Return (X, Y) of the center of cell containing provided text 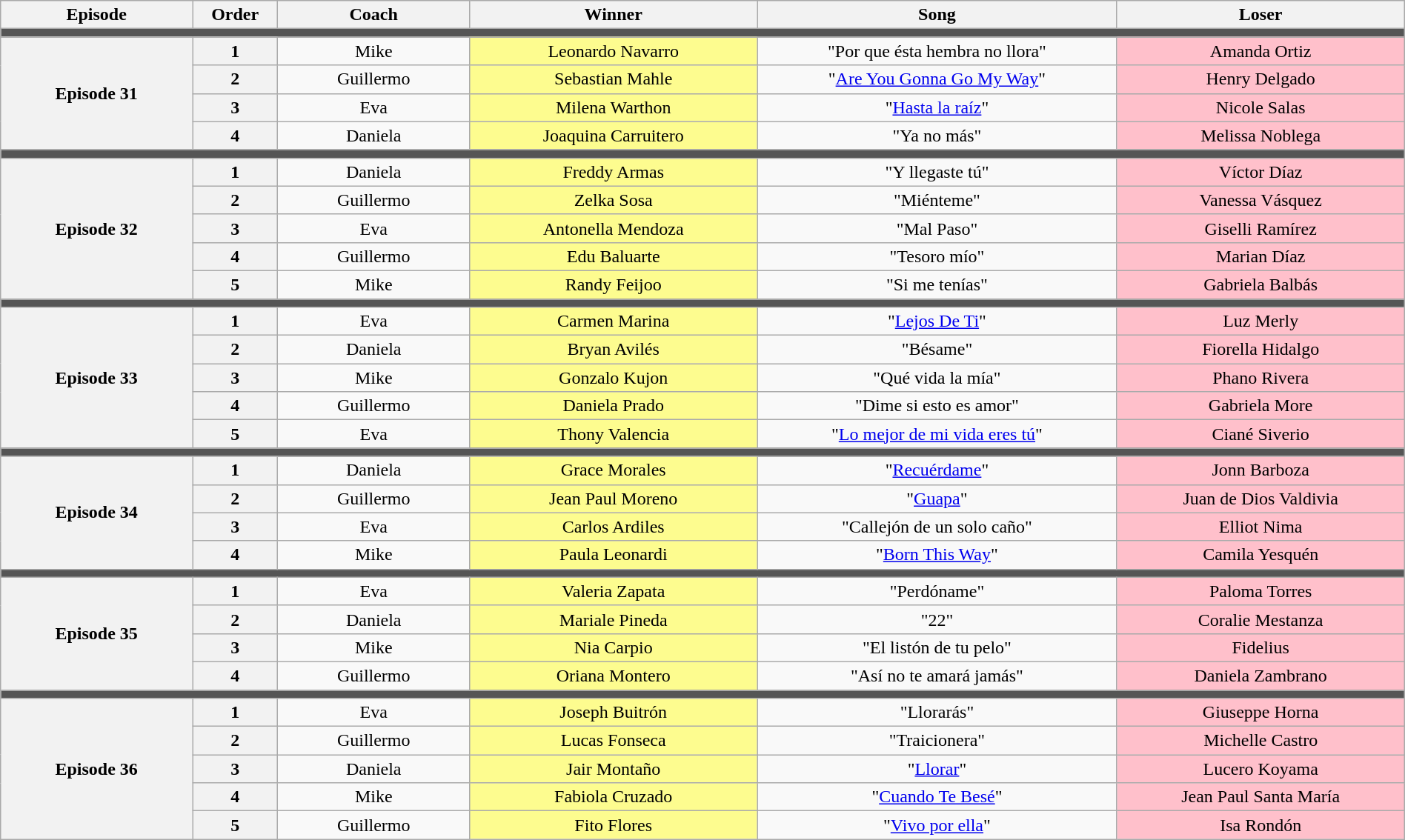
Juan de Dios Valdivia (1260, 499)
Randy Feijoo (614, 284)
Episode 33 (96, 378)
Nia Carpio (614, 647)
Coralie Mestanza (1260, 619)
Daniela Prado (614, 406)
"Traicionera" (937, 741)
Gabriela Balbás (1260, 284)
"Llorarás" (937, 713)
Thony Valencia (614, 434)
"Vivo por ella" (937, 825)
Order (236, 15)
Vanessa Vásquez (1260, 200)
"Perdóname" (937, 591)
Jean Paul Santa María (1260, 797)
Melissa Noblega (1260, 136)
Joaquina Carruitero (614, 136)
Episode 34 (96, 513)
Gonzalo Kujon (614, 378)
"Por que ésta hembra no llora" (937, 51)
Michelle Castro (1260, 741)
"Miénteme" (937, 200)
"Y llegaste tú" (937, 172)
"Qué vida la mía" (937, 378)
Episode 31 (96, 93)
Luz Merly (1260, 321)
Lucas Fonseca (614, 741)
Isa Rondón (1260, 825)
"Cuando Te Besé" (937, 797)
Carmen Marina (614, 321)
"Ya no más" (937, 136)
Leonardo Navarro (614, 51)
Zelka Sosa (614, 200)
Joseph Buitrón (614, 713)
Coach (373, 15)
Fabiola Cruzado (614, 797)
Henry Delgado (1260, 79)
Winner (614, 15)
Carlos Ardiles (614, 527)
"Born This Way" (937, 555)
Valeria Zapata (614, 591)
Paula Leonardi (614, 555)
"Guapa" (937, 499)
Lucero Koyama (1260, 769)
Nicole Salas (1260, 107)
Marian Díaz (1260, 256)
"Tesoro mío" (937, 256)
Edu Baluarte (614, 256)
Mariale Pineda (614, 619)
"Así no te amará jamás" (937, 676)
Episode (96, 15)
"Dime si esto es amor" (937, 406)
"Llorar" (937, 769)
Episode 36 (96, 769)
"Lo mejor de mi vida eres tú" (937, 434)
"Hasta la raíz" (937, 107)
Fiorella Hidalgo (1260, 350)
Jonn Barboza (1260, 470)
Daniela Zambrano (1260, 676)
Elliot Nima (1260, 527)
Grace Morales (614, 470)
Bryan Avilés (614, 350)
Gabriela More (1260, 406)
Episode 32 (96, 228)
Camila Yesquén (1260, 555)
"El listón de tu pelo" (937, 647)
"22" (937, 619)
"Are You Gonna Go My Way" (937, 79)
Phano Rivera (1260, 378)
Giselli Ramírez (1260, 228)
Amanda Ortiz (1260, 51)
Jair Montaño (614, 769)
Antonella Mendoza (614, 228)
Freddy Armas (614, 172)
Fidelius (1260, 647)
"Si me tenías" (937, 284)
Oriana Montero (614, 676)
"Lejos De Ti" (937, 321)
Víctor Díaz (1260, 172)
"Recuérdame" (937, 470)
Jean Paul Moreno (614, 499)
Fito Flores (614, 825)
"Bésame" (937, 350)
Ciané Siverio (1260, 434)
Loser (1260, 15)
Paloma Torres (1260, 591)
"Callejón de un solo caño" (937, 527)
"Mal Paso" (937, 228)
Sebastian Mahle (614, 79)
Episode 35 (96, 633)
Song (937, 15)
Giuseppe Horna (1260, 713)
Milena Warthon (614, 107)
